Scan for the cell matching the given text and deliver its (x, y) coordinate at center. 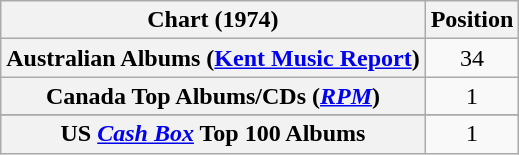
Canada Top Albums/CDs (RPM) (213, 96)
34 (472, 58)
Australian Albums (Kent Music Report) (213, 58)
Chart (1974) (213, 20)
Position (472, 20)
US Cash Box Top 100 Albums (213, 134)
